Extract the [X, Y] coordinate from the center of the cell holding the provided text.  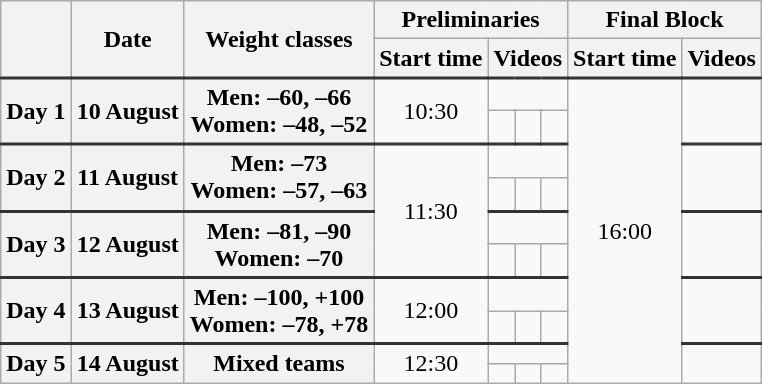
Day 1 [36, 112]
Mixed teams [278, 364]
10:30 [431, 112]
Men: –73 Women: –57, –63 [278, 178]
11:30 [431, 210]
Day 3 [36, 244]
14 August [128, 364]
Day 5 [36, 364]
13 August [128, 310]
Day 4 [36, 310]
Final Block [665, 20]
10 August [128, 112]
Date [128, 40]
16:00 [625, 230]
Men: –100, +100 Women: –78, +78 [278, 310]
Preliminaries [471, 20]
Day 2 [36, 178]
Men: –81, –90 Women: –70 [278, 244]
12:30 [431, 364]
Men: –60, –66 Women: –48, –52 [278, 112]
12 August [128, 244]
11 August [128, 178]
Weight classes [278, 40]
12:00 [431, 310]
